Pinpoint the cell where the given text exists, returning its (x, y) midpoint coordinate. 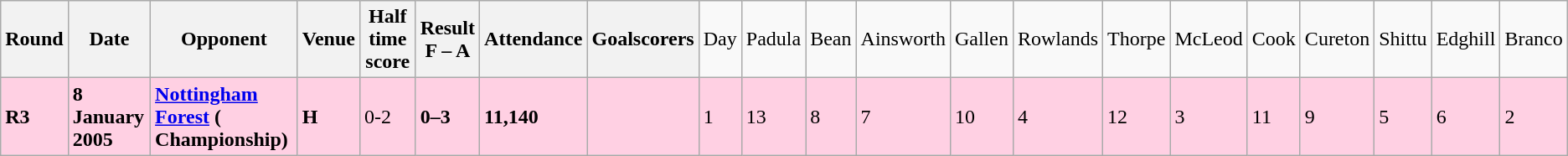
9 (1337, 117)
Rowlands (1057, 39)
Day (720, 39)
Gallen (982, 39)
8 (831, 117)
Opponent (224, 39)
10 (982, 117)
11,140 (534, 117)
1 (720, 117)
Bean (831, 39)
Thorpe (1137, 39)
Ainsworth (903, 39)
Shittu (1403, 39)
Goalscorers (643, 39)
Branco (1534, 39)
Venue (328, 39)
0-2 (387, 117)
8 January 2005 (109, 117)
Half time score (387, 39)
2 (1534, 117)
Cureton (1337, 39)
0–3 (447, 117)
R3 (34, 117)
4 (1057, 117)
3 (1209, 117)
6 (1466, 117)
12 (1137, 117)
McLeod (1209, 39)
Nottingham Forest ( Championship) (224, 117)
Date (109, 39)
Round (34, 39)
H (328, 117)
7 (903, 117)
Cook (1273, 39)
Attendance (534, 39)
11 (1273, 117)
Edghill (1466, 39)
Padula (773, 39)
13 (773, 117)
5 (1403, 117)
ResultF – A (447, 39)
